Pinpoint the cell where the given text exists, returning its (x, y) midpoint coordinate. 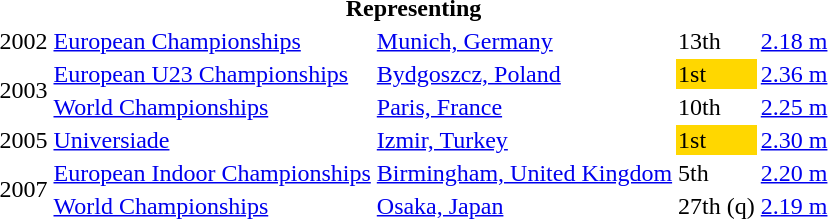
Paris, France (524, 107)
European U23 Championships (212, 74)
10th (717, 107)
Munich, Germany (524, 41)
Universiade (212, 140)
European Indoor Championships (212, 173)
Birmingham, United Kingdom (524, 173)
13th (717, 41)
Bydgoszcz, Poland (524, 74)
World Championships (212, 107)
5th (717, 173)
European Championships (212, 41)
Izmir, Turkey (524, 140)
